Search for the cell housing the specified text and yield its [x, y] center coordinate. 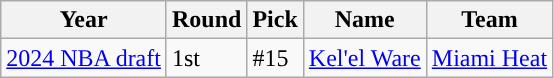
1st [206, 58]
Year [84, 20]
#15 [275, 58]
Pick [275, 20]
Team [489, 20]
2024 NBA draft [84, 58]
Kel'el Ware [364, 58]
Name [364, 20]
Round [206, 20]
Miami Heat [489, 58]
